Determine the (X, Y) coordinate at the center of the cell enclosing the given text.  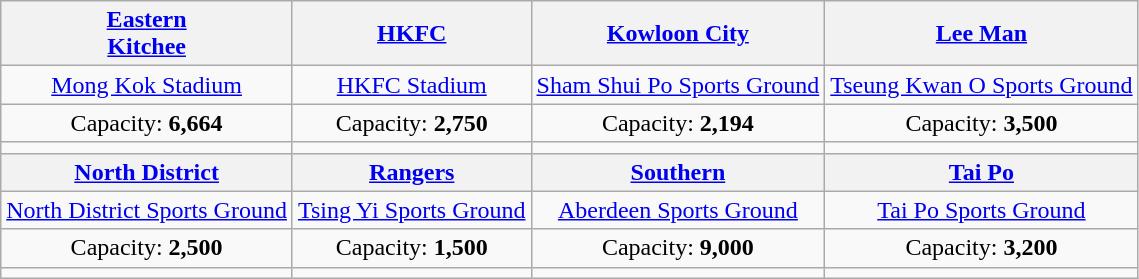
Kowloon City (678, 34)
Rangers (412, 172)
Tseung Kwan O Sports Ground (982, 85)
Capacity: 9,000 (678, 248)
Aberdeen Sports Ground (678, 210)
Tai Po Sports Ground (982, 210)
Capacity: 2,500 (147, 248)
Capacity: 6,664 (147, 123)
Tai Po (982, 172)
Capacity: 3,200 (982, 248)
Mong Kok Stadium (147, 85)
North District (147, 172)
North District Sports Ground (147, 210)
EasternKitchee (147, 34)
Lee Man (982, 34)
Sham Shui Po Sports Ground (678, 85)
Southern (678, 172)
Tsing Yi Sports Ground (412, 210)
Capacity: 2,194 (678, 123)
HKFC Stadium (412, 85)
HKFC (412, 34)
Capacity: 3,500 (982, 123)
Capacity: 2,750 (412, 123)
Capacity: 1,500 (412, 248)
